Identify which cell holds the provided text, then report its [X, Y] central coordinate. 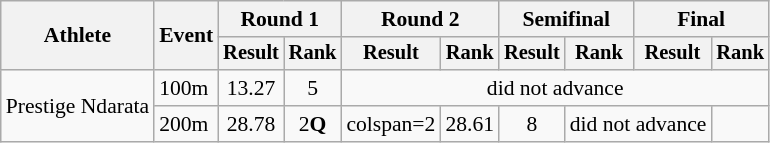
Semifinal [566, 19]
28.61 [470, 124]
Round 1 [280, 19]
Prestige Ndarata [78, 106]
100m [186, 88]
Event [186, 36]
5 [313, 88]
8 [532, 124]
28.78 [251, 124]
13.27 [251, 88]
Round 2 [420, 19]
2Q [313, 124]
200m [186, 124]
Final [701, 19]
Athlete [78, 36]
colspan=2 [390, 124]
